Detect which cell encompasses the target text, then output its [X, Y] center coordinate. 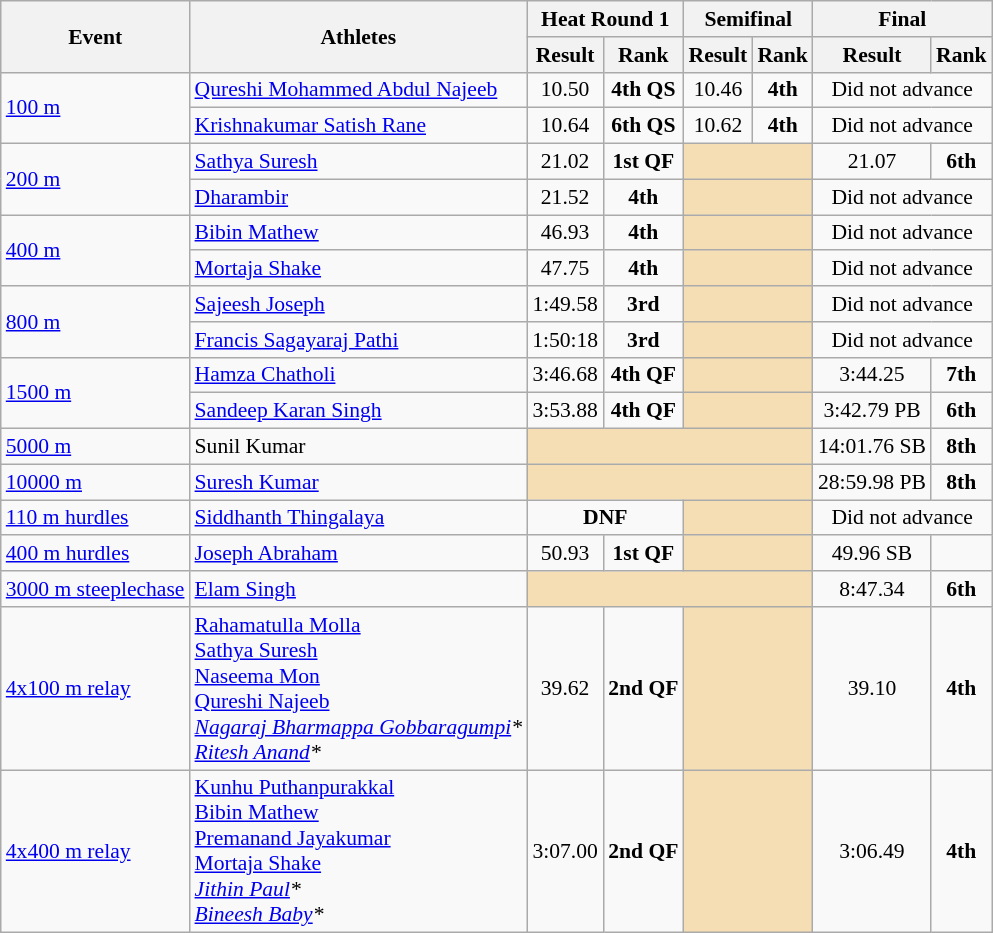
10.64 [565, 126]
3:44.25 [872, 375]
Francis Sagayaraj Pathi [359, 340]
Dharambir [359, 197]
21.07 [872, 162]
3:06.49 [872, 852]
3:53.88 [565, 411]
Qureshi Mohammed Abdul Najeeb [359, 90]
39.62 [565, 688]
21.02 [565, 162]
1:49.58 [565, 304]
Sunil Kumar [359, 447]
Hamza Chatholi [359, 375]
7th [962, 375]
10.46 [718, 90]
10000 m [96, 482]
28:59.98 PB [872, 482]
6th QS [643, 126]
400 m hurdles [96, 554]
47.75 [565, 269]
200 m [96, 180]
Krishnakumar Satish Rane [359, 126]
14:01.76 SB [872, 447]
49.96 SB [872, 554]
Elam Singh [359, 589]
Semifinal [748, 19]
1500 m [96, 392]
Event [96, 36]
Heat Round 1 [605, 19]
Suresh Kumar [359, 482]
110 m hurdles [96, 518]
4x100 m relay [96, 688]
8:47.34 [872, 589]
DNF [605, 518]
50.93 [565, 554]
1:50:18 [565, 340]
Bibin Mathew [359, 233]
3:42.79 PB [872, 411]
4th QS [643, 90]
21.52 [565, 197]
Athletes [359, 36]
39.10 [872, 688]
Rahamatulla MollaSathya SureshNaseema MonQureshi NajeebNagaraj Bharmappa Gobbaragumpi*Ritesh Anand* [359, 688]
400 m [96, 250]
Mortaja Shake [359, 269]
4x400 m relay [96, 852]
3:07.00 [565, 852]
Sandeep Karan Singh [359, 411]
5000 m [96, 447]
Siddhanth Thingalaya [359, 518]
Kunhu PuthanpurakkalBibin MathewPremanand JayakumarMortaja ShakeJithin Paul*Bineesh Baby* [359, 852]
Final [902, 19]
3:46.68 [565, 375]
46.93 [565, 233]
Sajeesh Joseph [359, 304]
10.62 [718, 126]
10.50 [565, 90]
3000 m steeplechase [96, 589]
800 m [96, 322]
Sathya Suresh [359, 162]
Joseph Abraham [359, 554]
100 m [96, 108]
